For the text-containing cell, return its midpoint in (X, Y) coordinate format. 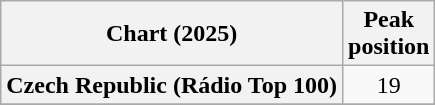
Czech Republic (Rádio Top 100) (172, 85)
Peakposition (389, 34)
19 (389, 85)
Chart (2025) (172, 34)
